Return [x, y] of the center of cell containing provided text 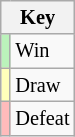
Key [38, 17]
Defeat [42, 118]
Win [42, 51]
Draw [42, 85]
